Return the [X, Y] coordinate for the center point of the cell that contains the specified text.  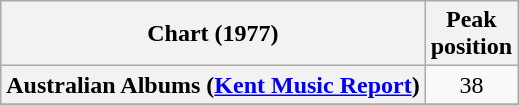
38 [471, 85]
Peakposition [471, 34]
Australian Albums (Kent Music Report) [213, 85]
Chart (1977) [213, 34]
